Identify which cell holds the provided text, then report its [X, Y] central coordinate. 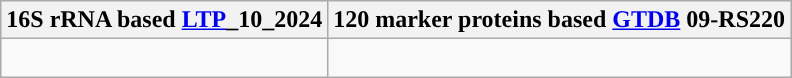
16S rRNA based LTP_10_2024 [164, 20]
120 marker proteins based GTDB 09-RS220 [560, 20]
